Return the (x, y) coordinate for the center point of the cell that contains the specified text.  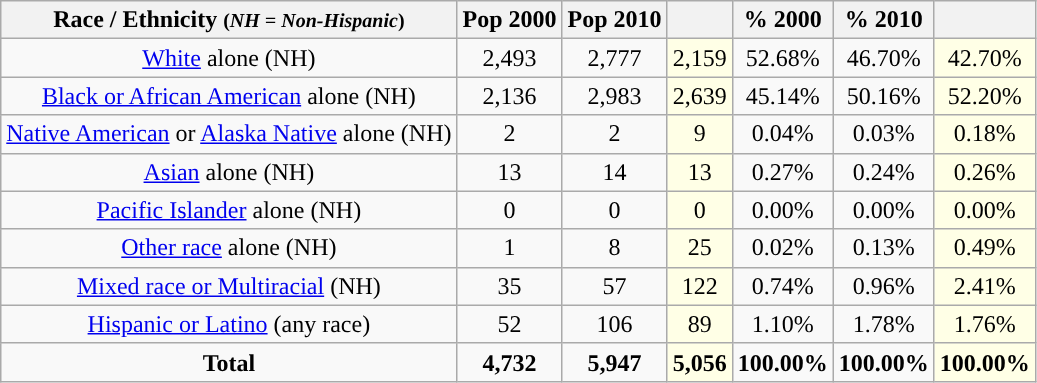
White alone (NH) (229, 58)
45.14% (782, 96)
Pop 2010 (614, 20)
0.13% (884, 248)
Race / Ethnicity (NH = Non-Hispanic) (229, 20)
0.49% (984, 248)
52.20% (984, 96)
50.16% (884, 96)
2,136 (510, 96)
35 (510, 286)
42.70% (984, 58)
1.78% (884, 324)
89 (700, 324)
0.24% (884, 172)
46.70% (884, 58)
57 (614, 286)
2,983 (614, 96)
2,493 (510, 58)
25 (700, 248)
Pop 2000 (510, 20)
0.03% (884, 134)
2,777 (614, 58)
5,947 (614, 362)
2.41% (984, 286)
0.02% (782, 248)
2,639 (700, 96)
106 (614, 324)
5,056 (700, 362)
0.18% (984, 134)
Asian alone (NH) (229, 172)
2,159 (700, 58)
0.27% (782, 172)
122 (700, 286)
0.04% (782, 134)
Pacific Islander alone (NH) (229, 210)
Native American or Alaska Native alone (NH) (229, 134)
0.74% (782, 286)
1.76% (984, 324)
Mixed race or Multiracial (NH) (229, 286)
14 (614, 172)
0.26% (984, 172)
52 (510, 324)
% 2000 (782, 20)
Total (229, 362)
8 (614, 248)
9 (700, 134)
4,732 (510, 362)
1 (510, 248)
1.10% (782, 324)
0.96% (884, 286)
% 2010 (884, 20)
Other race alone (NH) (229, 248)
Hispanic or Latino (any race) (229, 324)
Black or African American alone (NH) (229, 96)
52.68% (782, 58)
